Extract the (x, y) coordinate from the center of the cell holding the provided text.  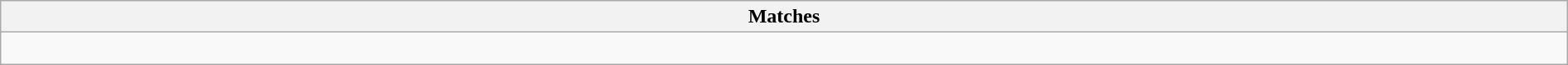
Matches (784, 17)
